Search for the cell housing the specified text and yield its [X, Y] center coordinate. 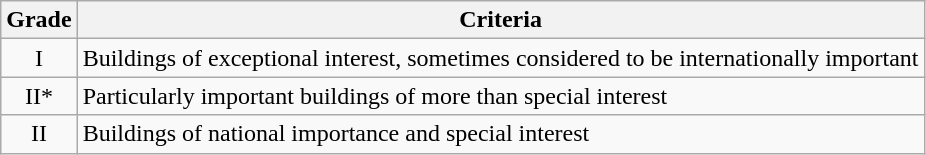
II [39, 134]
II* [39, 96]
Grade [39, 20]
I [39, 58]
Buildings of exceptional interest, sometimes considered to be internationally important [500, 58]
Buildings of national importance and special interest [500, 134]
Particularly important buildings of more than special interest [500, 96]
Criteria [500, 20]
